Capture the cell that displays the provided text and extract its (x, y) central coordinate. 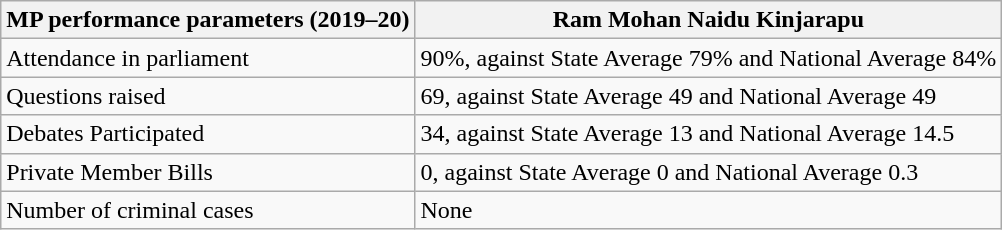
69, against State Average 49 and National Average 49 (708, 96)
MP performance parameters (2019–20) (208, 20)
Debates Participated (208, 134)
Questions raised (208, 96)
Private Member Bills (208, 172)
Number of criminal cases (208, 210)
34, against State Average 13 and National Average 14.5 (708, 134)
Attendance in parliament (208, 58)
Ram Mohan Naidu Kinjarapu (708, 20)
0, against State Average 0 and National Average 0.3 (708, 172)
None (708, 210)
90%, against State Average 79% and National Average 84% (708, 58)
